For the text-containing cell, return its midpoint in [X, Y] coordinate format. 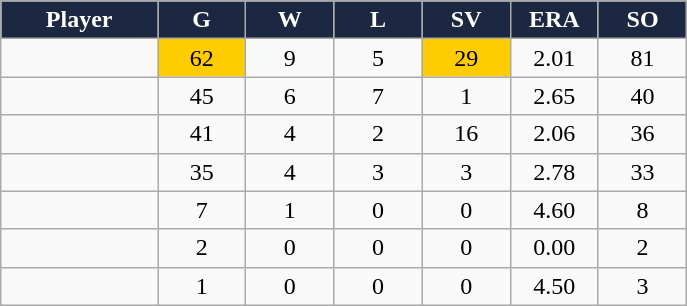
5 [378, 58]
41 [202, 134]
L [378, 20]
29 [466, 58]
2.78 [554, 172]
4.60 [554, 210]
4.50 [554, 286]
Player [80, 20]
W [290, 20]
0.00 [554, 248]
35 [202, 172]
8 [642, 210]
33 [642, 172]
40 [642, 96]
SV [466, 20]
6 [290, 96]
G [202, 20]
2.06 [554, 134]
ERA [554, 20]
SO [642, 20]
62 [202, 58]
2.65 [554, 96]
81 [642, 58]
9 [290, 58]
45 [202, 96]
36 [642, 134]
16 [466, 134]
2.01 [554, 58]
